Return [x, y] of the center of cell containing provided text 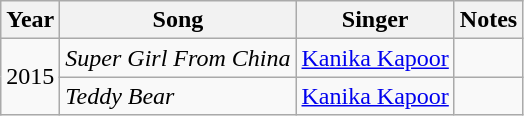
Singer [375, 20]
Super Girl From China [178, 58]
Teddy Bear [178, 96]
Song [178, 20]
Year [30, 20]
Notes [488, 20]
2015 [30, 77]
